Determine the [X, Y] coordinate at the center of the cell enclosing the given text.  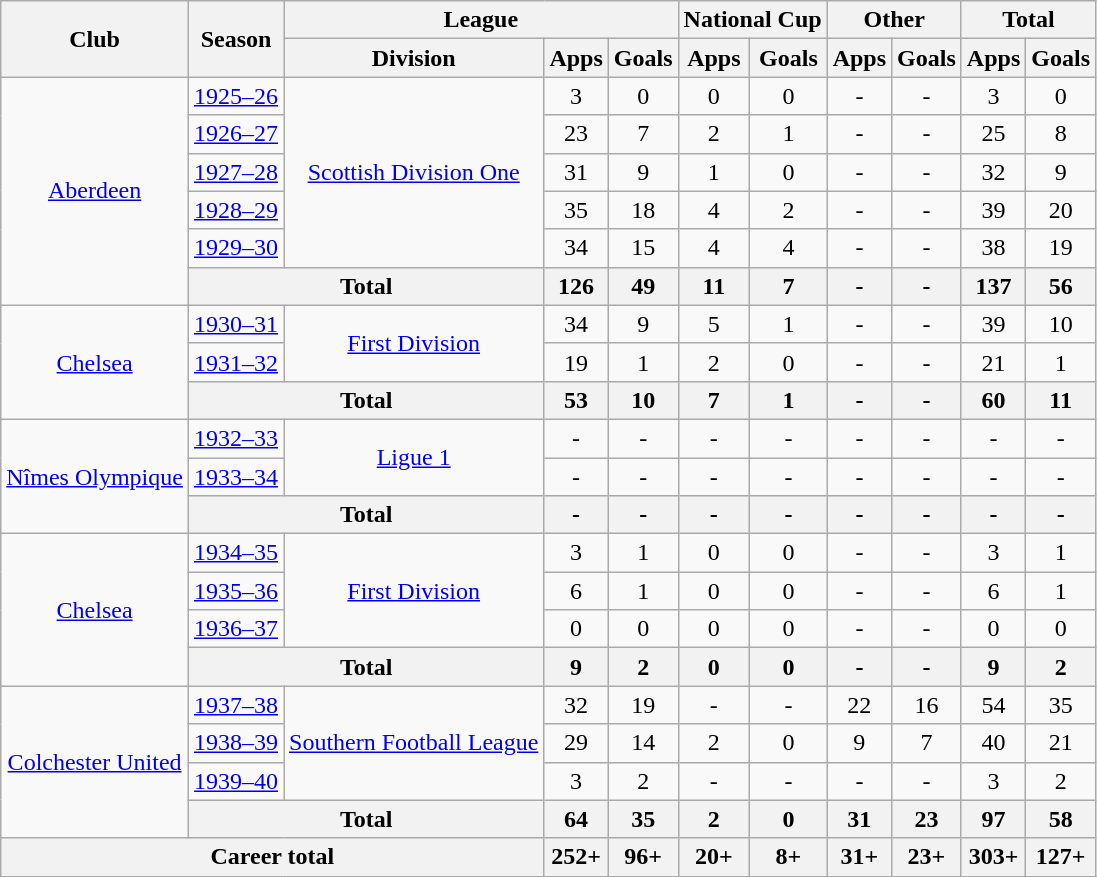
60 [993, 400]
127+ [1061, 857]
31+ [859, 857]
16 [927, 705]
1938–39 [236, 743]
97 [993, 819]
64 [576, 819]
1929–30 [236, 248]
Division [414, 58]
1936–37 [236, 629]
20 [1061, 210]
29 [576, 743]
8+ [789, 857]
National Cup [752, 20]
22 [859, 705]
58 [1061, 819]
Aberdeen [95, 191]
1932–33 [236, 438]
38 [993, 248]
1927–28 [236, 172]
54 [993, 705]
Club [95, 39]
23+ [927, 857]
5 [714, 324]
Nîmes Olympique [95, 476]
1925–26 [236, 96]
Career total [272, 857]
8 [1061, 134]
96+ [643, 857]
1933–34 [236, 477]
Southern Football League [414, 743]
League [482, 20]
Colchester United [95, 762]
1937–38 [236, 705]
1939–40 [236, 781]
137 [993, 286]
18 [643, 210]
40 [993, 743]
14 [643, 743]
20+ [714, 857]
Season [236, 39]
Scottish Division One [414, 172]
1935–36 [236, 591]
1926–27 [236, 134]
Other [894, 20]
25 [993, 134]
1934–35 [236, 553]
1930–31 [236, 324]
15 [643, 248]
252+ [576, 857]
53 [576, 400]
Ligue 1 [414, 457]
49 [643, 286]
1928–29 [236, 210]
126 [576, 286]
56 [1061, 286]
1931–32 [236, 362]
303+ [993, 857]
